Find where the given text appears and provide that cell's center as [x, y] coordinate. 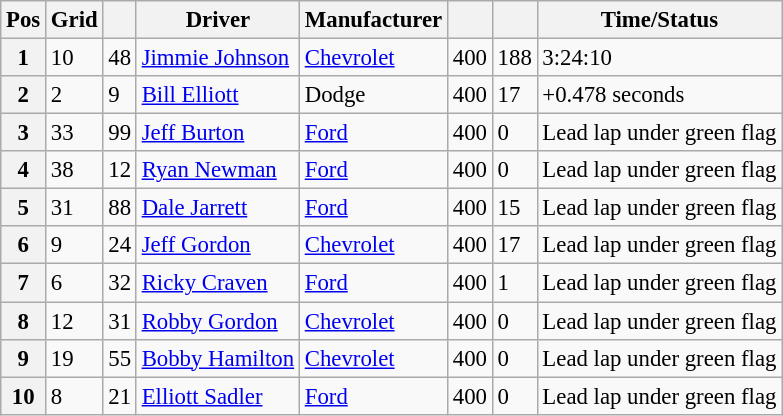
Jimmie Johnson [218, 58]
Jeff Burton [218, 133]
38 [74, 170]
Ryan Newman [218, 170]
Time/Status [660, 20]
Jeff Gordon [218, 245]
Bill Elliott [218, 95]
4 [24, 170]
7 [24, 283]
33 [74, 133]
Elliott Sadler [218, 396]
21 [120, 396]
3:24:10 [660, 58]
Grid [74, 20]
15 [514, 208]
99 [120, 133]
Dale Jarrett [218, 208]
48 [120, 58]
32 [120, 283]
Driver [218, 20]
188 [514, 58]
Bobby Hamilton [218, 358]
5 [24, 208]
24 [120, 245]
19 [74, 358]
Robby Gordon [218, 321]
3 [24, 133]
Pos [24, 20]
+0.478 seconds [660, 95]
Ricky Craven [218, 283]
Dodge [373, 95]
Manufacturer [373, 20]
88 [120, 208]
55 [120, 358]
